Determine the (X, Y) coordinate at the center of the cell enclosing the given text.  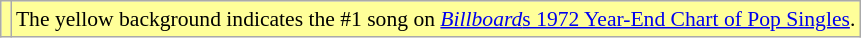
The yellow background indicates the #1 song on Billboards 1972 Year-End Chart of Pop Singles. (436, 19)
